Scan for the cell matching the given text and deliver its (X, Y) coordinate at center. 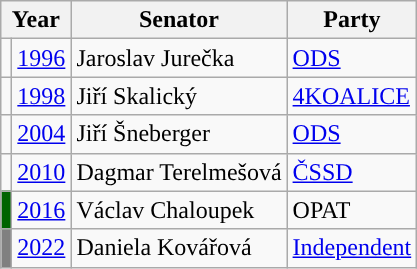
ČSSD (352, 172)
OPAT (352, 210)
2016 (42, 210)
Jaroslav Jurečka (179, 58)
Dagmar Terelmešová (179, 172)
Václav Chaloupek (179, 210)
Party (352, 20)
Year (36, 20)
2004 (42, 134)
1996 (42, 58)
2022 (42, 248)
2010 (42, 172)
Jiří Skalický (179, 96)
Independent (352, 248)
Jiří Šneberger (179, 134)
Daniela Kovářová (179, 248)
Senator (179, 20)
4KOALICE (352, 96)
1998 (42, 96)
